Pinpoint the cell where the given text exists, returning its [x, y] midpoint coordinate. 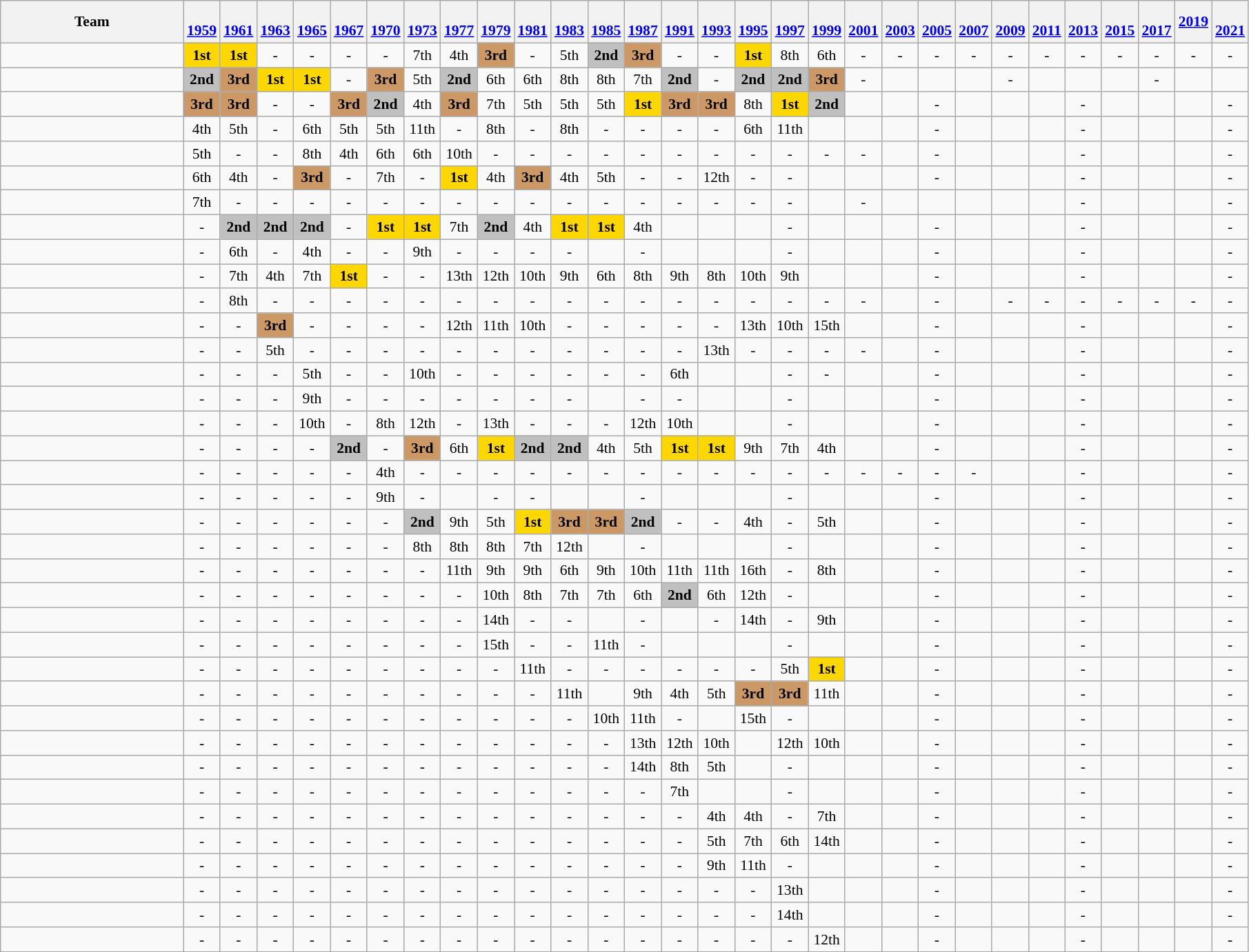
2017 [1156, 22]
1970 [385, 22]
1979 [495, 22]
1967 [349, 22]
2015 [1120, 22]
16th [753, 571]
1981 [532, 22]
1977 [459, 22]
2005 [937, 22]
2013 [1083, 22]
1959 [201, 22]
2021 [1230, 22]
1991 [680, 22]
2001 [863, 22]
1965 [312, 22]
1973 [422, 22]
Team [92, 22]
1997 [790, 22]
2003 [901, 22]
2007 [974, 22]
1987 [643, 22]
1963 [274, 22]
2009 [1010, 22]
1999 [826, 22]
1993 [716, 22]
1995 [753, 22]
2011 [1047, 22]
2019 [1193, 22]
1961 [239, 22]
1983 [570, 22]
1985 [606, 22]
